Return (X, Y) of the center of cell containing provided text 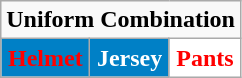
Pants (204, 58)
Uniform Combination (121, 20)
Jersey (130, 58)
Helmet (46, 58)
